Return the [X, Y] coordinate for the center point of the cell that contains the specified text.  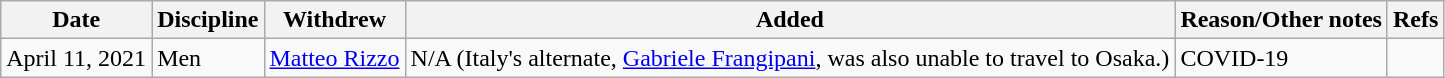
Added [790, 20]
Matteo Rizzo [334, 58]
Reason/Other notes [1282, 20]
COVID-19 [1282, 58]
Refs [1415, 20]
Withdrew [334, 20]
Date [76, 20]
N/A (Italy's alternate, Gabriele Frangipani, was also unable to travel to Osaka.) [790, 58]
April 11, 2021 [76, 58]
Men [208, 58]
Discipline [208, 20]
